Pinpoint the cell where the given text exists, returning its [x, y] midpoint coordinate. 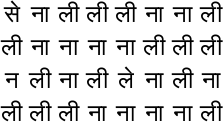
ले [126, 80]
